Pinpoint the cell where the given text exists, returning its [x, y] midpoint coordinate. 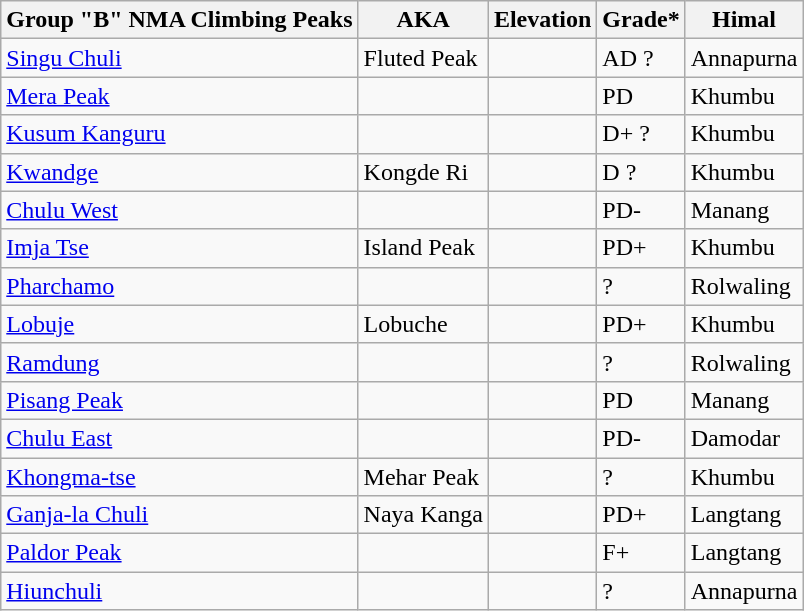
Khongma-tse [180, 477]
Mera Peak [180, 96]
Group "B" NMA Climbing Peaks [180, 20]
AKA [423, 20]
Ganja-la Chuli [180, 515]
D ? [641, 172]
Pisang Peak [180, 400]
AD ? [641, 58]
Lobuje [180, 324]
D+ ? [641, 134]
F+ [641, 553]
Pharchamo [180, 286]
Himal [744, 20]
Naya Kanga [423, 515]
Lobuche [423, 324]
Ramdung [180, 362]
Kusum Kanguru [180, 134]
Island Peak [423, 248]
Damodar [744, 438]
Mehar Peak [423, 477]
Fluted Peak [423, 58]
Chulu East [180, 438]
Imja Tse [180, 248]
Hiunchuli [180, 591]
Paldor Peak [180, 553]
Singu Chuli [180, 58]
Kwandge [180, 172]
Grade* [641, 20]
Elevation [542, 20]
Chulu West [180, 210]
Kongde Ri [423, 172]
